Search for the cell housing the specified text and yield its [x, y] center coordinate. 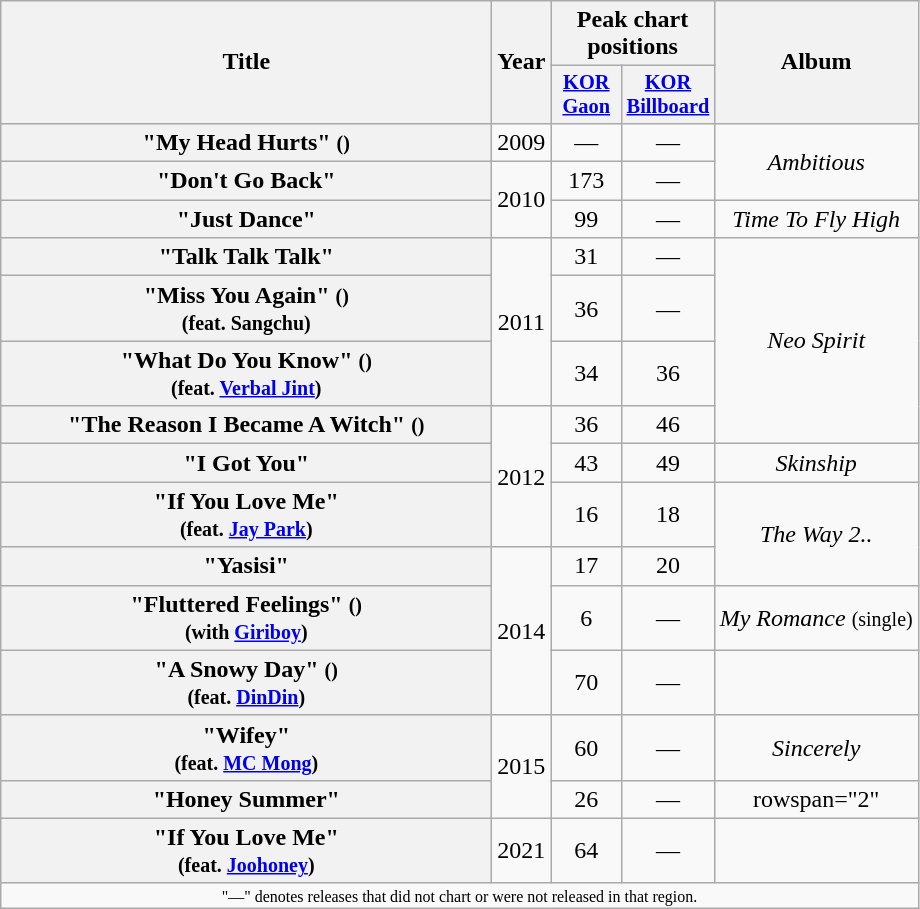
16 [586, 514]
99 [586, 219]
"What Do You Know" ()(feat. Verbal Jint) [246, 374]
173 [586, 181]
2011 [522, 322]
2012 [522, 476]
2014 [522, 631]
KORBillboard [668, 95]
Sincerely [816, 748]
"Yasisi" [246, 566]
Title [246, 62]
rowspan="2" [816, 799]
46 [668, 425]
Ambitious [816, 161]
31 [586, 257]
2009 [522, 142]
Peak chart positions [632, 34]
49 [668, 463]
34 [586, 374]
2021 [522, 850]
"Talk Talk Talk" [246, 257]
2015 [522, 766]
"Don't Go Back" [246, 181]
"—" denotes releases that did not chart or were not released in that region. [460, 895]
18 [668, 514]
43 [586, 463]
"Miss You Again" ()(feat. Sangchu) [246, 308]
Year [522, 62]
The Way 2.. [816, 534]
Skinship [816, 463]
60 [586, 748]
20 [668, 566]
6 [586, 618]
"Just Dance" [246, 219]
"The Reason I Became A Witch" () [246, 425]
Album [816, 62]
2010 [522, 200]
"If You Love Me"(feat. Joohoney) [246, 850]
"I Got You" [246, 463]
"Honey Summer" [246, 799]
70 [586, 682]
My Romance (single) [816, 618]
17 [586, 566]
Neo Spirit [816, 341]
"Wifey"(feat. MC Mong) [246, 748]
"My Head Hurts" () [246, 142]
KORGaon [586, 95]
"A Snowy Day" ()(feat. DinDin) [246, 682]
"If You Love Me"(feat. Jay Park) [246, 514]
"Fluttered Feelings" ()(with Giriboy) [246, 618]
64 [586, 850]
26 [586, 799]
Time To Fly High [816, 219]
